Find where the given text appears and provide that cell's center as [x, y] coordinate. 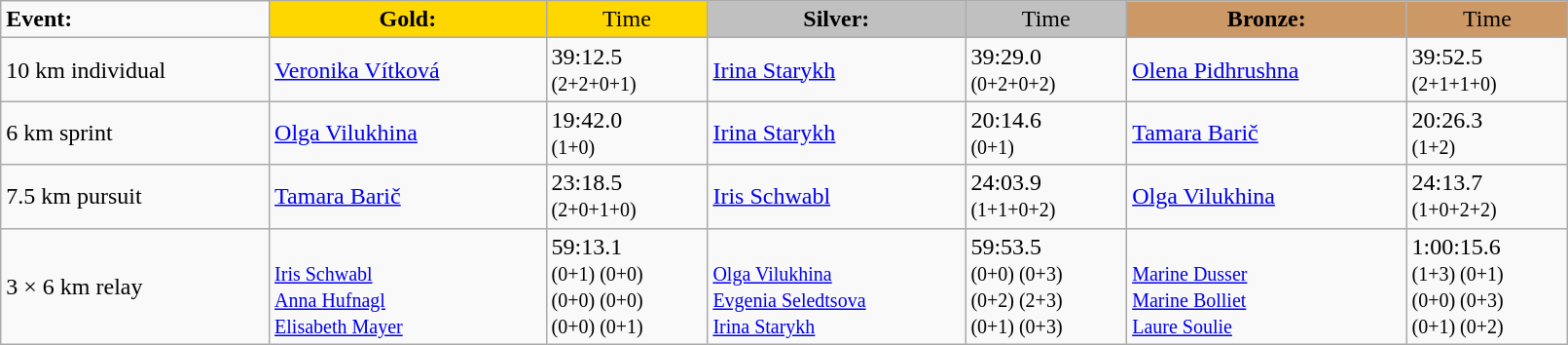
59:53.5(0+0) (0+3)(0+2) (2+3)(0+1) (0+3) [1046, 287]
Marine DusserMarine BollietLaure Soulie [1267, 287]
19:42.0(1+0) [627, 133]
39:52.5(2+1+1+0) [1487, 70]
Olena Pidhrushna [1267, 70]
24:13.7(1+0+2+2) [1487, 197]
3 × 6 km relay [135, 287]
10 km individual [135, 70]
Veronika Vítková [409, 70]
1:00:15.6(1+3) (0+1)(0+0) (0+3)(0+1) (0+2) [1487, 287]
Olga VilukhinaEvgenia SeledtsovaIrina Starykh [837, 287]
39:12.5(2+2+0+1) [627, 70]
6 km sprint [135, 133]
20:14.6(0+1) [1046, 133]
23:18.5(2+0+1+0) [627, 197]
Iris Schwabl [837, 197]
Iris SchwablAnna HufnaglElisabeth Mayer [409, 287]
Gold: [409, 19]
7.5 km pursuit [135, 197]
24:03.9(1+1+0+2) [1046, 197]
Bronze: [1267, 19]
39:29.0 (0+2+0+2) [1046, 70]
Event: [135, 19]
20:26.3(1+2) [1487, 133]
59:13.1(0+1) (0+0)(0+0) (0+0)(0+0) (0+1) [627, 287]
Silver: [837, 19]
